Search for the cell housing the specified text and yield its [X, Y] center coordinate. 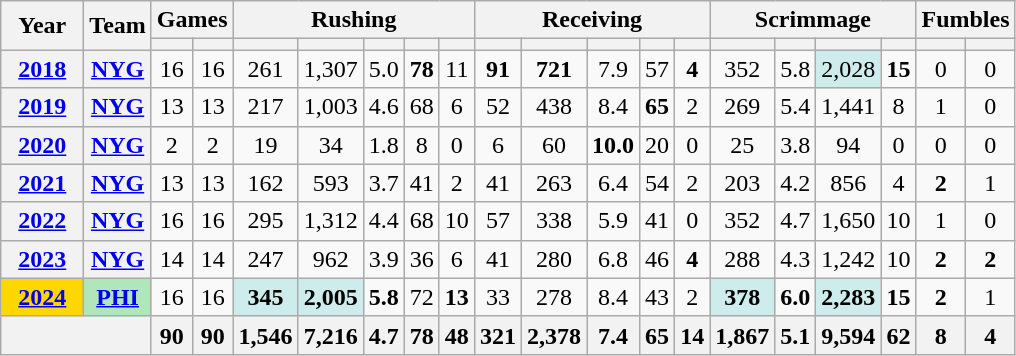
7.9 [612, 69]
1,312 [330, 221]
261 [266, 69]
48 [456, 335]
2,005 [330, 297]
378 [742, 297]
1,003 [330, 107]
46 [658, 259]
Games [192, 20]
5.9 [612, 221]
4.6 [384, 107]
6.4 [612, 183]
3.7 [384, 183]
Receiving [592, 20]
4.4 [384, 221]
5.1 [796, 335]
94 [848, 145]
962 [330, 259]
288 [742, 259]
278 [554, 297]
2,283 [848, 297]
1,650 [848, 221]
Rushing [354, 20]
91 [498, 69]
217 [266, 107]
3.9 [384, 259]
593 [330, 183]
43 [658, 297]
5.0 [384, 69]
1,242 [848, 259]
36 [422, 259]
3.8 [796, 145]
2022 [42, 221]
295 [266, 221]
2019 [42, 107]
25 [742, 145]
2023 [42, 259]
263 [554, 183]
321 [498, 335]
Year [42, 26]
20 [658, 145]
52 [498, 107]
Scrimmage [813, 20]
2018 [42, 69]
1,441 [848, 107]
72 [422, 297]
1,546 [266, 335]
9,594 [848, 335]
1.8 [384, 145]
54 [658, 183]
6.0 [796, 297]
1,307 [330, 69]
2024 [42, 297]
19 [266, 145]
10.0 [612, 145]
60 [554, 145]
247 [266, 259]
2,028 [848, 69]
162 [266, 183]
2020 [42, 145]
4.3 [796, 259]
6.8 [612, 259]
7,216 [330, 335]
33 [498, 297]
Team [118, 26]
345 [266, 297]
7.4 [612, 335]
62 [898, 335]
Fumbles [966, 20]
4.2 [796, 183]
5.4 [796, 107]
2021 [42, 183]
269 [742, 107]
11 [456, 69]
856 [848, 183]
203 [742, 183]
PHI [118, 297]
34 [330, 145]
721 [554, 69]
438 [554, 107]
338 [554, 221]
2,378 [554, 335]
280 [554, 259]
1,867 [742, 335]
